Provide the [x, y] coordinate of the cell's center where the given text is located.  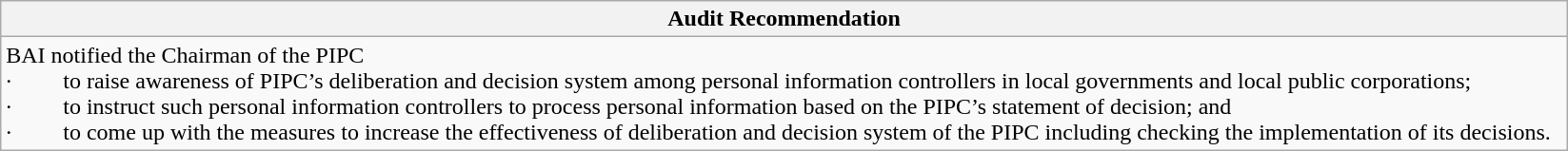
Audit Recommendation [784, 19]
